From the cell containing the given text, extract its center point as [X, Y] coordinate. 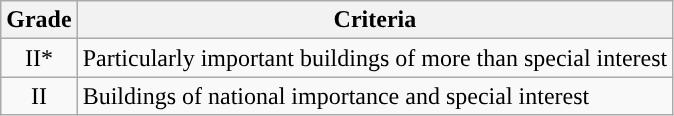
Criteria [375, 20]
Buildings of national importance and special interest [375, 96]
II [39, 96]
Grade [39, 20]
II* [39, 58]
Particularly important buildings of more than special interest [375, 58]
